Pinpoint the cell where the given text exists, returning its (x, y) midpoint coordinate. 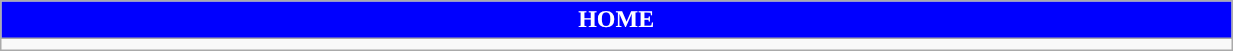
HOME (616, 20)
